Output the [x, y] coordinate of the center of the cell containing the given text.  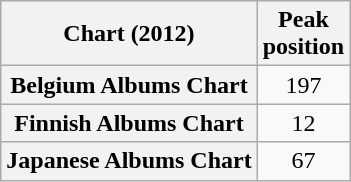
Belgium Albums Chart [129, 85]
197 [303, 85]
Finnish Albums Chart [129, 123]
Chart (2012) [129, 34]
Japanese Albums Chart [129, 161]
67 [303, 161]
Peakposition [303, 34]
12 [303, 123]
